Provide the [X, Y] coordinate of the cell's center where the given text is located.  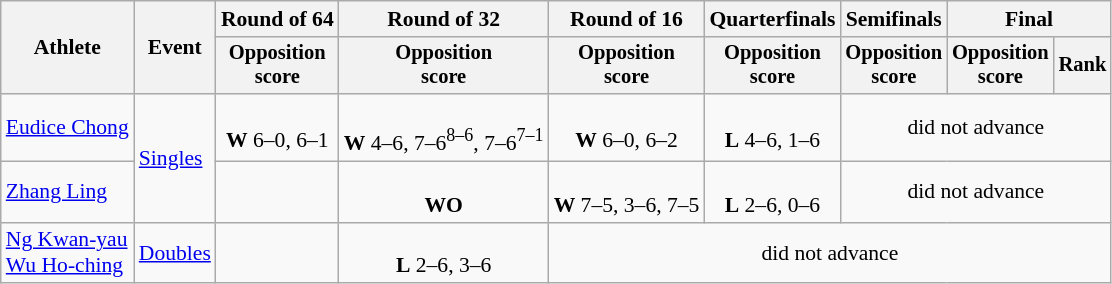
W 6–0, 6–1 [278, 128]
L 2–6, 3–6 [444, 252]
Ng Kwan-yauWu Ho-ching [68, 252]
Zhang Ling [68, 192]
Semifinals [894, 19]
WO [444, 192]
Athlete [68, 48]
Eudice Chong [68, 128]
W 4–6, 7–68–6, 7–67–1 [444, 128]
Round of 16 [627, 19]
W 6–0, 6–2 [627, 128]
Doubles [175, 252]
W 7–5, 3–6, 7–5 [627, 192]
Singles [175, 158]
Round of 32 [444, 19]
Final [1029, 19]
Event [175, 48]
Rank [1083, 66]
Round of 64 [278, 19]
Quarterfinals [772, 19]
L 4–6, 1–6 [772, 128]
L 2–6, 0–6 [772, 192]
